Return the (X, Y) coordinate for the center point of the cell that contains the specified text.  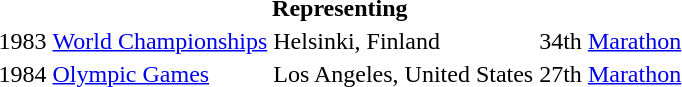
Helsinki, Finland (404, 41)
World Championships (160, 41)
34th (561, 41)
Marathon (634, 41)
